Return (x, y) of the center of cell containing provided text 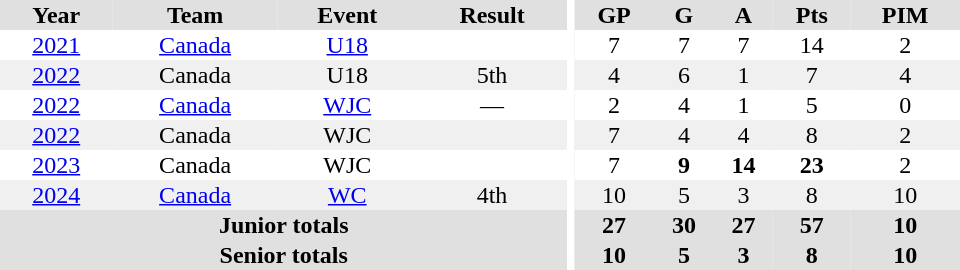
PIM (905, 15)
G (684, 15)
Team (194, 15)
9 (684, 165)
30 (684, 225)
WC (348, 195)
23 (812, 165)
Event (348, 15)
2021 (56, 45)
2023 (56, 165)
Senior totals (284, 255)
A (744, 15)
5th (492, 75)
Result (492, 15)
Junior totals (284, 225)
57 (812, 225)
GP (614, 15)
— (492, 105)
Year (56, 15)
6 (684, 75)
0 (905, 105)
4th (492, 195)
2024 (56, 195)
Pts (812, 15)
